Provide the [x, y] coordinate of the cell's center where the given text is located.  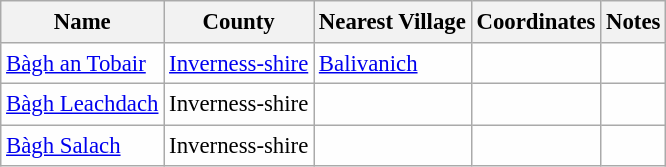
Notes [634, 22]
Bàgh Salach [82, 146]
Coordinates [536, 22]
County [239, 22]
Name [82, 22]
Bàgh an Tobair [82, 62]
Bàgh Leachdach [82, 104]
Balivanich [393, 62]
Nearest Village [393, 22]
